Return the [x, y] coordinate for the center point of the cell that contains the specified text.  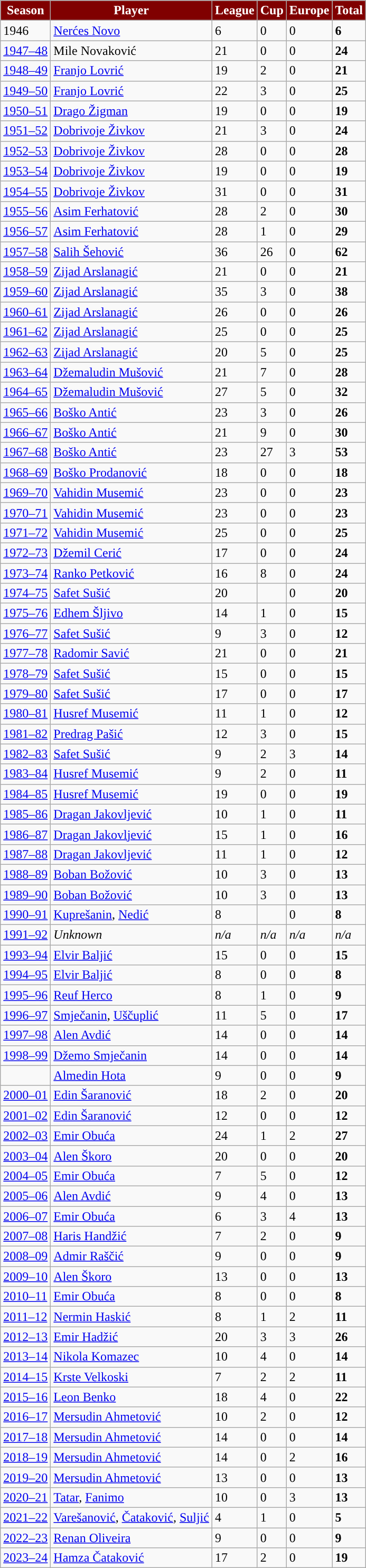
Almedin Hota [132, 1075]
1964–65 [25, 392]
1963–64 [25, 372]
Nermin Haskić [132, 1317]
1946 [25, 31]
1957–58 [25, 252]
35 [234, 292]
1995–96 [25, 995]
Reuf Herco [132, 995]
1953–54 [25, 171]
1948–49 [25, 71]
1981–82 [25, 734]
Emir Hadžić [132, 1337]
Leon Benko [132, 1397]
1983–84 [25, 774]
Nikola Komazec [132, 1357]
2016–17 [25, 1417]
1952–53 [25, 151]
1971–72 [25, 533]
Kuprešanin, Nedić [132, 915]
Total [349, 11]
2014–15 [25, 1377]
2001–02 [25, 1116]
1991–92 [25, 935]
2021–22 [25, 1517]
2018–19 [25, 1457]
1989–90 [25, 895]
2009–10 [25, 1277]
1996–97 [25, 1015]
Edhem Šljivo [132, 613]
1973–74 [25, 573]
1979–80 [25, 694]
1961–62 [25, 332]
1978–79 [25, 674]
2011–12 [25, 1317]
Džemil Cerić [132, 553]
1975–76 [25, 613]
2003–04 [25, 1156]
Mile Novaković [132, 51]
1988–89 [25, 874]
1954–55 [25, 191]
2022–23 [25, 1538]
1960–61 [25, 312]
62 [349, 252]
2015–16 [25, 1397]
2005–06 [25, 1196]
Nerćes Novo [132, 31]
Season [25, 11]
Renan Oliveira [132, 1538]
2019–20 [25, 1477]
1986–87 [25, 834]
53 [349, 452]
Europe [309, 11]
Salih Šehović [132, 252]
1997–98 [25, 1035]
Haris Handžić [132, 1236]
Drago Žigman [132, 111]
Player [132, 11]
1993–94 [25, 955]
1998–99 [25, 1055]
1974–75 [25, 593]
Hamza Čataković [132, 1558]
32 [349, 392]
1985–86 [25, 814]
2002–03 [25, 1136]
2020–21 [25, 1497]
Admir Raščić [132, 1257]
1968–69 [25, 473]
1947–48 [25, 51]
2023–24 [25, 1558]
1950–51 [25, 111]
1967–68 [25, 452]
1970–71 [25, 513]
1982–83 [25, 754]
2017–18 [25, 1437]
1972–73 [25, 553]
Varešanović, Čataković, Suljić [132, 1517]
Cup [271, 11]
Smječanin, Uščuplić [132, 1015]
1994–95 [25, 975]
Predrag Pašić [132, 734]
1955–56 [25, 211]
Tatar, Fanimo [132, 1497]
1958–59 [25, 272]
1965–66 [25, 412]
1956–57 [25, 231]
1984–85 [25, 794]
1949–50 [25, 91]
1951–52 [25, 131]
1987–88 [25, 854]
Unknown [132, 935]
38 [349, 292]
Krste Velkoski [132, 1377]
Džemo Smječanin [132, 1055]
Radomir Savić [132, 654]
1966–67 [25, 432]
1980–81 [25, 714]
1976–77 [25, 634]
League [234, 11]
1959–60 [25, 292]
2008–09 [25, 1257]
2004–05 [25, 1176]
1990–91 [25, 915]
2007–08 [25, 1236]
2000–01 [25, 1095]
2010–11 [25, 1297]
2006–07 [25, 1216]
29 [349, 231]
2013–14 [25, 1357]
2012–13 [25, 1337]
1969–70 [25, 493]
Boško Prodanović [132, 473]
36 [234, 252]
1977–78 [25, 654]
1962–63 [25, 352]
Ranko Petković [132, 573]
